Output the [x, y] coordinate of the center of the cell containing the given text.  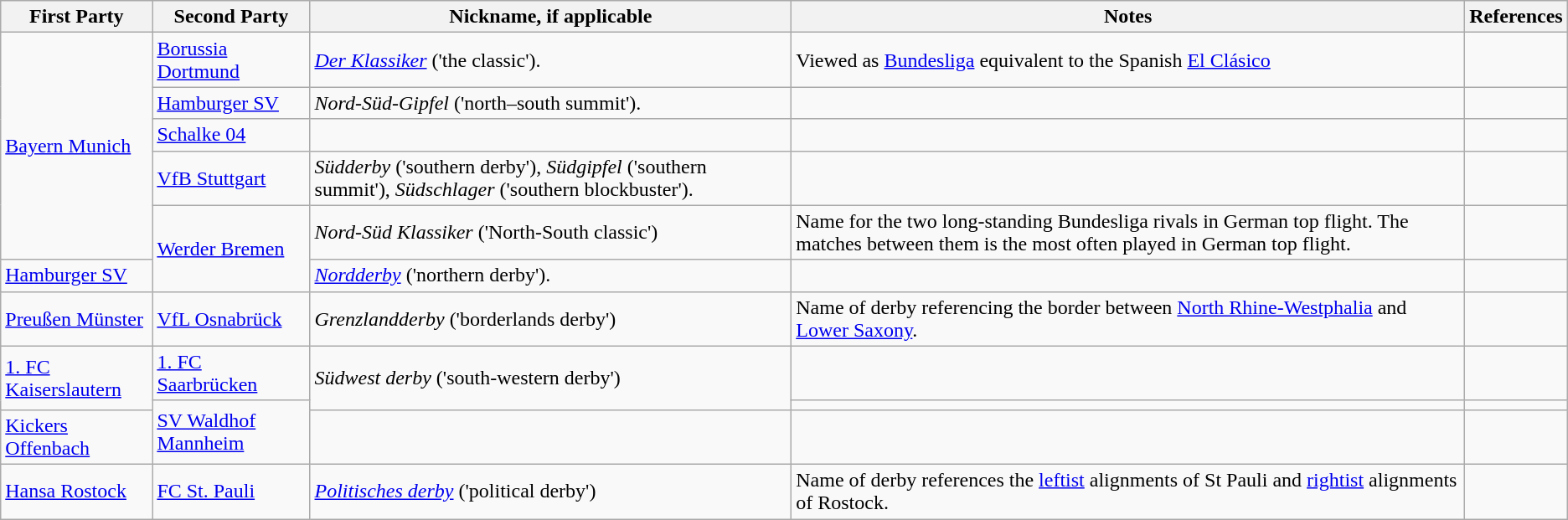
Name of derby referencing the border between North Rhine-Westphalia and Lower Saxony. [1128, 318]
Bayern Munich [77, 146]
SV Waldhof Mannheim [231, 432]
Werder Bremen [231, 248]
References [1516, 17]
Notes [1128, 17]
Schalke 04 [231, 135]
Kickers Offenbach [77, 437]
Nordderby ('northern derby'). [551, 275]
Nord-Süd Klassiker ('North-South classic') [551, 233]
Viewed as Bundesliga equivalent to the Spanish El Clásico [1128, 60]
Grenzlandderby ('borderlands derby') [551, 318]
Name of derby references the leftist alignments of St Pauli and rightist alignments of Rostock. [1128, 491]
Nickname, if applicable [551, 17]
Südwest derby ('south-western derby') [551, 378]
First Party [77, 17]
Name for the two long-standing Bundesliga rivals in German top flight. The matches between them is the most often played in German top flight. [1128, 233]
Hansa Rostock [77, 491]
Second Party [231, 17]
Nord-Süd-Gipfel ('north–south summit'). [551, 103]
Borussia Dortmund [231, 60]
Preußen Münster [77, 318]
1. FC Kaiserslautern [77, 378]
Politisches derby ('political derby') [551, 491]
Südderby ('southern derby'), Südgipfel ('southern summit'), Südschlager ('southern blockbuster'). [551, 178]
1. FC Saarbrücken [231, 373]
FC St. Pauli [231, 491]
VfL Osnabrück [231, 318]
Der Klassiker ('the classic'). [551, 60]
VfB Stuttgart [231, 178]
